Determine the (X, Y) coordinate at the center of the cell enclosing the given text.  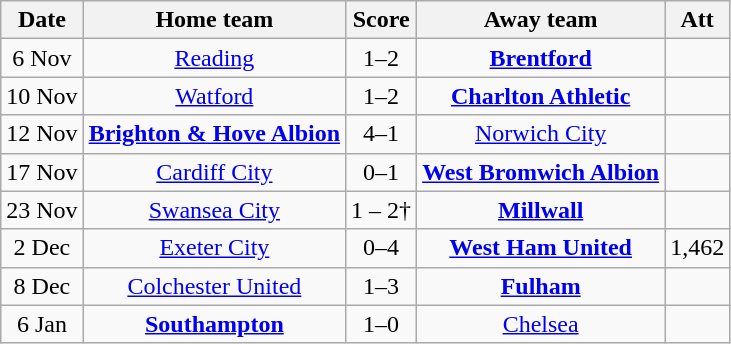
Cardiff City (214, 172)
Home team (214, 20)
6 Nov (42, 58)
12 Nov (42, 134)
Swansea City (214, 210)
Brighton & Hove Albion (214, 134)
Colchester United (214, 286)
23 Nov (42, 210)
Brentford (541, 58)
Watford (214, 96)
Southampton (214, 324)
Fulham (541, 286)
Reading (214, 58)
Chelsea (541, 324)
Away team (541, 20)
10 Nov (42, 96)
West Bromwich Albion (541, 172)
1–3 (382, 286)
8 Dec (42, 286)
Exeter City (214, 248)
Score (382, 20)
1 – 2† (382, 210)
West Ham United (541, 248)
Charlton Athletic (541, 96)
1–0 (382, 324)
6 Jan (42, 324)
4–1 (382, 134)
Date (42, 20)
0–1 (382, 172)
Norwich City (541, 134)
17 Nov (42, 172)
0–4 (382, 248)
Millwall (541, 210)
2 Dec (42, 248)
Att (698, 20)
1,462 (698, 248)
